For the text-containing cell, return its midpoint in (X, Y) coordinate format. 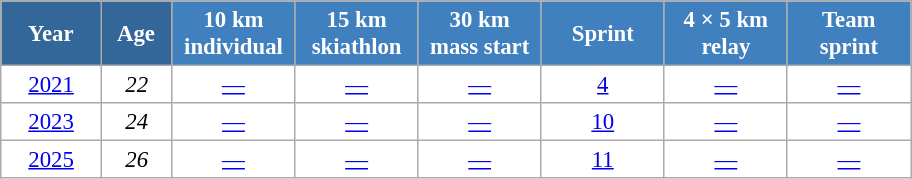
10 km individual (234, 34)
4 (602, 85)
2023 (52, 122)
Sprint (602, 34)
22 (136, 85)
30 km mass start (480, 34)
2025 (52, 160)
10 (602, 122)
4 × 5 km relay (726, 34)
15 km skiathlon (356, 34)
24 (136, 122)
Year (52, 34)
Team sprint (848, 34)
2021 (52, 85)
11 (602, 160)
Age (136, 34)
26 (136, 160)
